Detect which cell encompasses the target text, then output its [x, y] center coordinate. 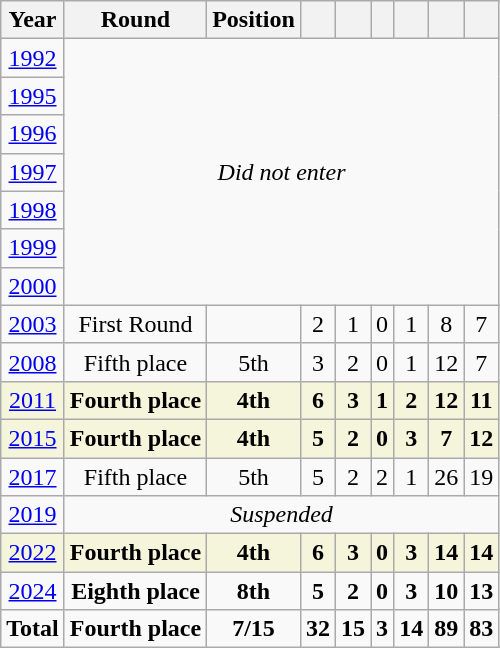
2022 [33, 553]
Did not enter [282, 172]
1992 [33, 58]
1998 [33, 210]
83 [482, 629]
1997 [33, 172]
7/15 [254, 629]
1995 [33, 96]
8 [446, 324]
Position [254, 20]
First Round [135, 324]
15 [352, 629]
89 [446, 629]
1999 [33, 248]
2017 [33, 477]
11 [482, 400]
Eighth place [135, 591]
1996 [33, 134]
Year [33, 20]
Total [33, 629]
32 [318, 629]
13 [482, 591]
2003 [33, 324]
2008 [33, 362]
Suspended [282, 515]
2011 [33, 400]
26 [446, 477]
8th [254, 591]
Round [135, 20]
2024 [33, 591]
19 [482, 477]
10 [446, 591]
2019 [33, 515]
2000 [33, 286]
2015 [33, 438]
